Extract the [X, Y] coordinate from the center of the cell holding the provided text.  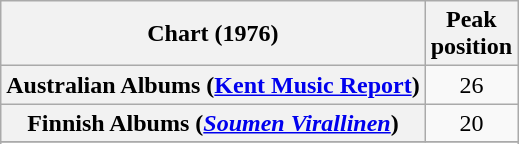
Australian Albums (Kent Music Report) [213, 85]
26 [471, 85]
Chart (1976) [213, 34]
Peakposition [471, 34]
Finnish Albums (Soumen Virallinen) [213, 123]
20 [471, 123]
